Locate the cell with the specified text and output its (X, Y) center coordinate. 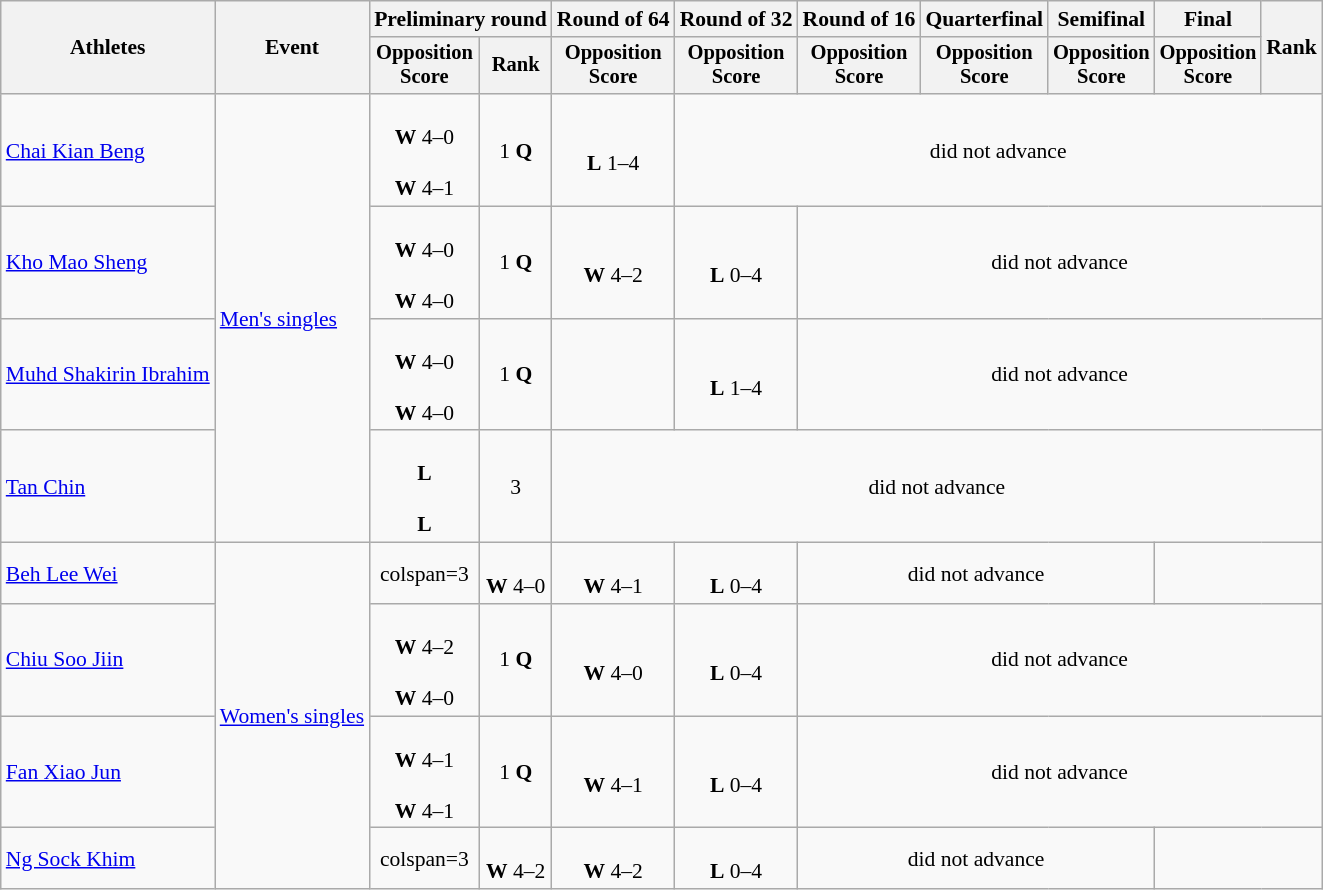
Round of 64 (614, 19)
Quarterfinal (984, 19)
Tan Chin (108, 487)
Ng Sock Khim (108, 858)
Final (1208, 19)
Event (292, 48)
Semifinal (1102, 19)
Women's singles (292, 716)
Round of 16 (860, 19)
Men's singles (292, 318)
Muhd Shakirin Ibrahim (108, 375)
Chiu Soo Jiin (108, 660)
Kho Mao Sheng (108, 263)
W 4–0W 4–1 (424, 150)
Athletes (108, 48)
Round of 32 (736, 19)
Beh Lee Wei (108, 574)
L L (424, 487)
W 4–2 W 4–0 (424, 660)
3 (516, 487)
Preliminary round (460, 19)
Chai Kian Beng (108, 150)
W 4–1W 4–1 (424, 772)
Fan Xiao Jun (108, 772)
